Detect which cell encompasses the target text, then output its (X, Y) center coordinate. 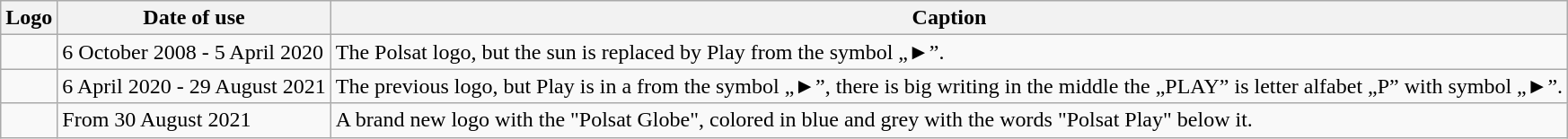
The Polsat logo, but the sun is replaced by Play from the symbol „►”. (948, 52)
6 April 2020 - 29 August 2021 (194, 86)
The previous logo, but Play is in a from the symbol „►”, there is big writing in the middle the „PLAY” is letter alfabet „P” with symbol „►”. (948, 86)
A brand new logo with the "Polsat Globe", colored in blue and grey with the words "Polsat Play" below it. (948, 120)
6 October 2008 - 5 April 2020 (194, 52)
Logo (29, 18)
From 30 August 2021 (194, 120)
Date of use (194, 18)
Caption (948, 18)
